Return (X, Y) of the center of cell containing provided text 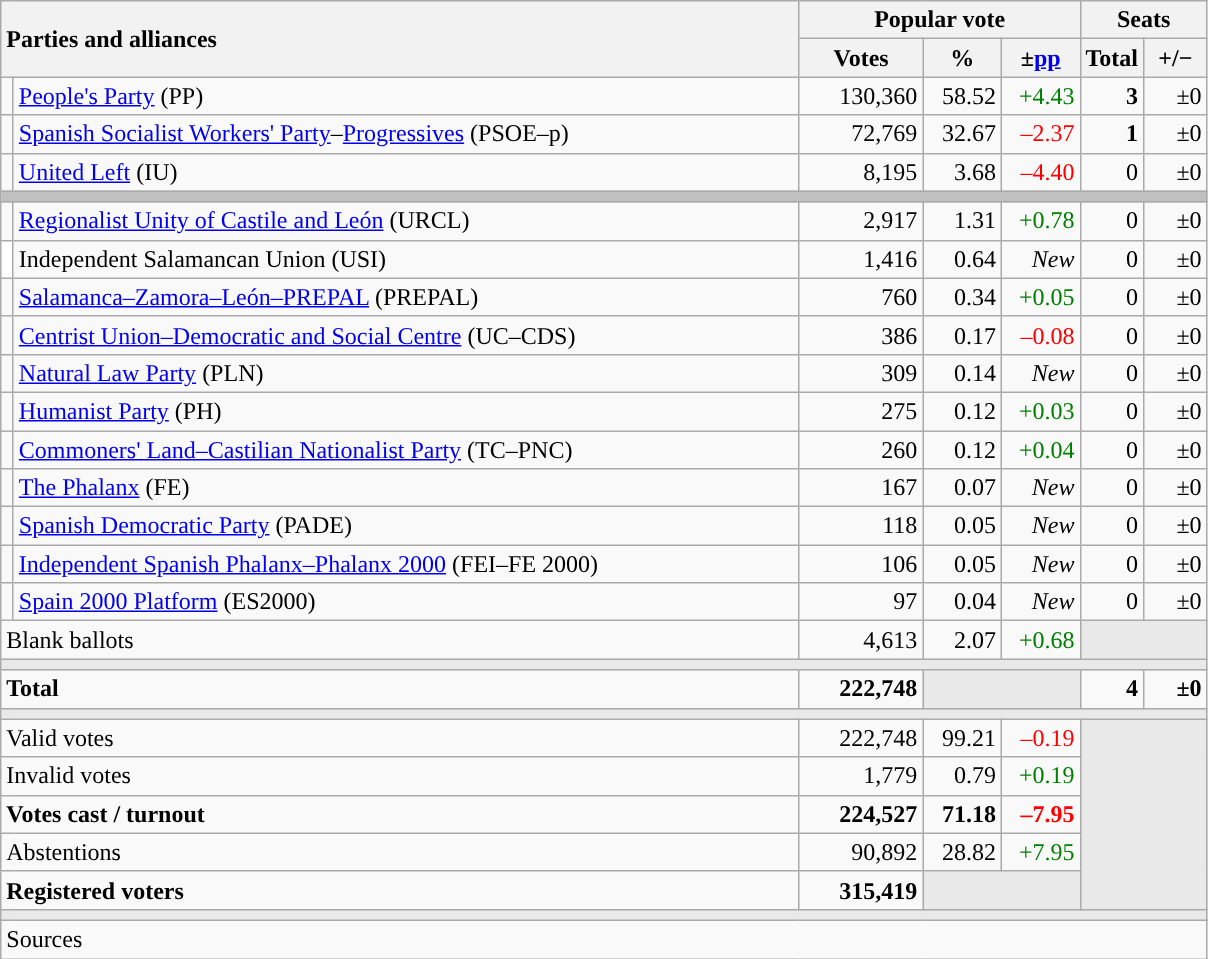
260 (861, 449)
309 (861, 373)
Natural Law Party (PLN) (406, 373)
0.34 (962, 297)
Registered voters (400, 890)
Independent Salamancan Union (USI) (406, 259)
2,917 (861, 221)
Valid votes (400, 738)
People's Party (PP) (406, 96)
167 (861, 488)
386 (861, 335)
+0.05 (1040, 297)
+/− (1176, 58)
Independent Spanish Phalanx–Phalanx 2000 (FEI–FE 2000) (406, 564)
760 (861, 297)
–4.40 (1040, 172)
1.31 (962, 221)
Commoners' Land–Castilian Nationalist Party (TC–PNC) (406, 449)
Popular vote (940, 20)
–0.19 (1040, 738)
Sources (604, 939)
0.14 (962, 373)
275 (861, 411)
+0.68 (1040, 640)
0.17 (962, 335)
–2.37 (1040, 134)
90,892 (861, 852)
0.04 (962, 602)
130,360 (861, 96)
71.18 (962, 814)
58.52 (962, 96)
+0.04 (1040, 449)
+0.03 (1040, 411)
4 (1112, 689)
+0.78 (1040, 221)
99.21 (962, 738)
1 (1112, 134)
Spanish Socialist Workers' Party–Progressives (PSOE–p) (406, 134)
% (962, 58)
0.07 (962, 488)
Invalid votes (400, 776)
Spain 2000 Platform (ES2000) (406, 602)
3.68 (962, 172)
+7.95 (1040, 852)
8,195 (861, 172)
28.82 (962, 852)
–0.08 (1040, 335)
Blank ballots (400, 640)
Parties and alliances (400, 39)
0.79 (962, 776)
224,527 (861, 814)
4,613 (861, 640)
+0.19 (1040, 776)
Abstentions (400, 852)
±pp (1040, 58)
118 (861, 526)
72,769 (861, 134)
Votes (861, 58)
Salamanca–Zamora–León–PREPAL (PREPAL) (406, 297)
Humanist Party (PH) (406, 411)
3 (1112, 96)
106 (861, 564)
The Phalanx (FE) (406, 488)
+4.43 (1040, 96)
Votes cast / turnout (400, 814)
2.07 (962, 640)
Centrist Union–Democratic and Social Centre (UC–CDS) (406, 335)
–7.95 (1040, 814)
Regionalist Unity of Castile and León (URCL) (406, 221)
1,416 (861, 259)
0.64 (962, 259)
Seats (1144, 20)
United Left (IU) (406, 172)
1,779 (861, 776)
32.67 (962, 134)
Spanish Democratic Party (PADE) (406, 526)
97 (861, 602)
315,419 (861, 890)
